Return the [X, Y] coordinate for the center point of the cell that contains the specified text.  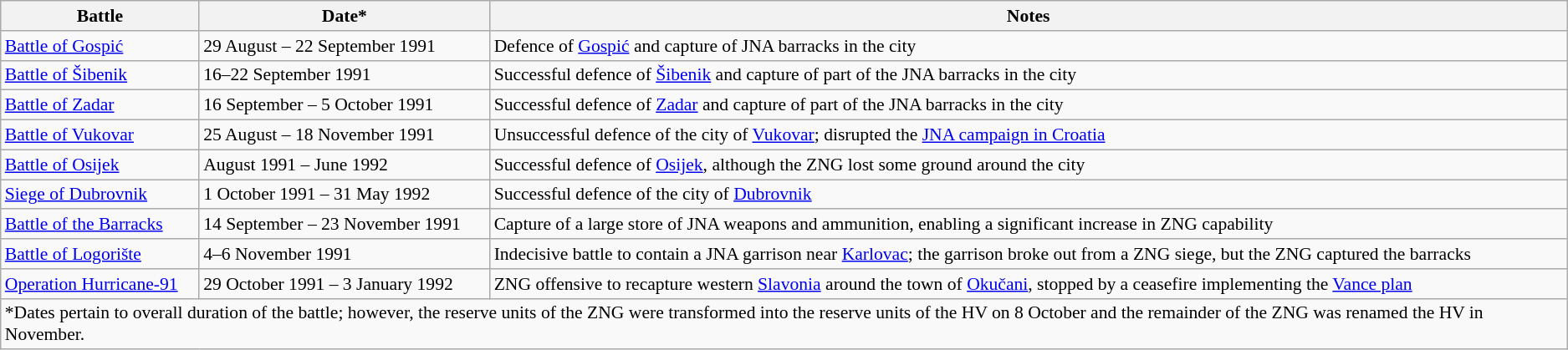
Capture of a large store of JNA weapons and ammunition, enabling a significant increase in ZNG capability [1029, 225]
Notes [1029, 16]
Operation Hurricane-91 [100, 284]
ZNG offensive to recapture western Slavonia around the town of Okučani, stopped by a ceasefire implementing the Vance plan [1029, 284]
Battle of Šibenik [100, 75]
Successful defence of Osijek, although the ZNG lost some ground around the city [1029, 165]
Battle of Vukovar [100, 135]
Battle [100, 16]
Date* [345, 16]
Siege of Dubrovnik [100, 195]
Successful defence of Zadar and capture of part of the JNA barracks in the city [1029, 105]
Defence of Gospić and capture of JNA barracks in the city [1029, 46]
Successful defence of Šibenik and capture of part of the JNA barracks in the city [1029, 75]
16–22 September 1991 [345, 75]
25 August – 18 November 1991 [345, 135]
4–6 November 1991 [345, 254]
Battle of the Barracks [100, 225]
16 September – 5 October 1991 [345, 105]
Successful defence of the city of Dubrovnik [1029, 195]
Unsuccessful defence of the city of Vukovar; disrupted the JNA campaign in Croatia [1029, 135]
1 October 1991 – 31 May 1992 [345, 195]
Battle of Gospić [100, 46]
29 October 1991 – 3 January 1992 [345, 284]
Battle of Osijek [100, 165]
Indecisive battle to contain a JNA garrison near Karlovac; the garrison broke out from a ZNG siege, but the ZNG captured the barracks [1029, 254]
14 September – 23 November 1991 [345, 225]
Battle of Zadar [100, 105]
August 1991 – June 1992 [345, 165]
Battle of Logorište [100, 254]
29 August – 22 September 1991 [345, 46]
